Extract the (X, Y) coordinate from the center of the cell holding the provided text.  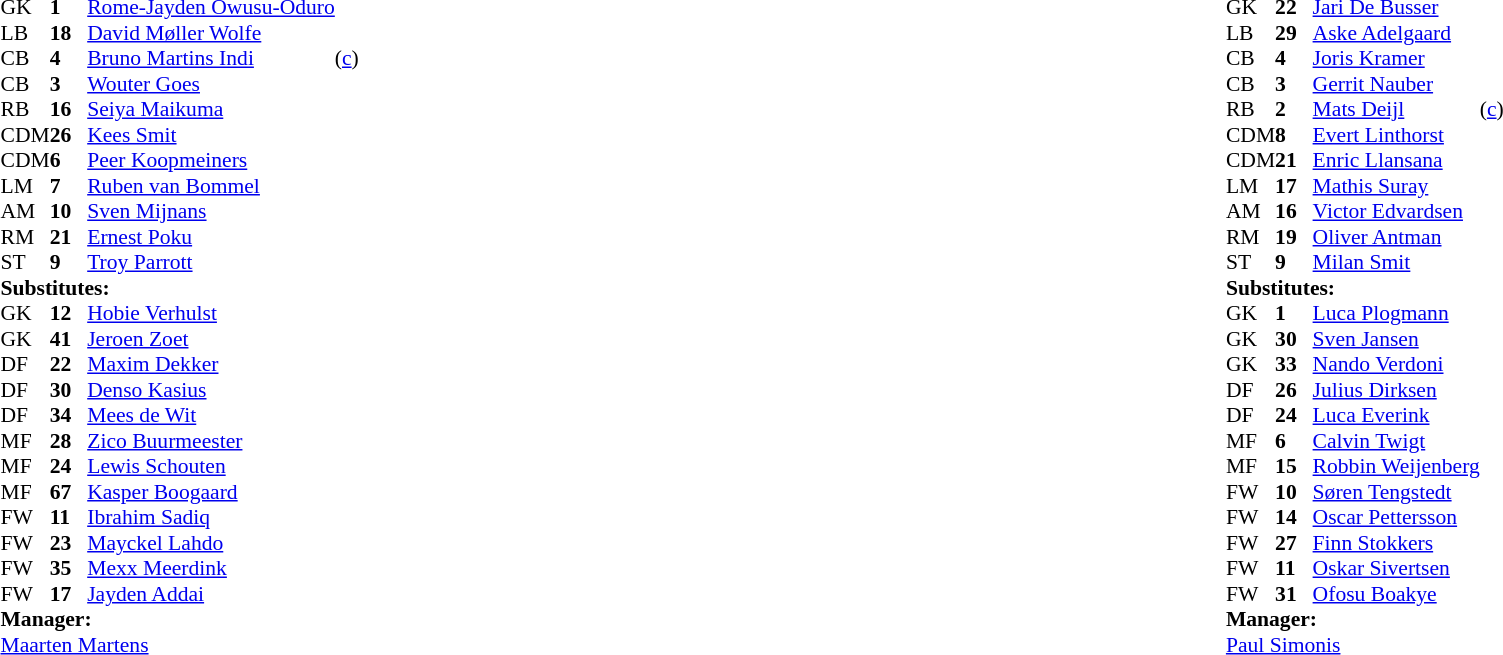
Milan Smit (1396, 263)
Oliver Antman (1396, 237)
Ofosu Boakye (1396, 594)
Oscar Pettersson (1396, 517)
31 (1294, 594)
Sven Jansen (1396, 339)
14 (1294, 517)
27 (1294, 543)
Julius Dirksen (1396, 390)
Zico Buurmeester (211, 441)
David Møller Wolfe (211, 33)
Denso Kasius (211, 390)
Kasper Boogaard (211, 492)
Enric Llansana (1396, 161)
Kees Smit (211, 135)
12 (69, 313)
Seiya Maikuma (211, 109)
Oskar Sivertsen (1396, 569)
19 (1294, 237)
Troy Parrott (211, 263)
Robbin Weijenberg (1396, 467)
Maxim Dekker (211, 365)
Hobie Verhulst (211, 313)
Søren Tengstedt (1396, 492)
2 (1294, 109)
Calvin Twigt (1396, 441)
Joris Kramer (1396, 59)
Ibrahim Sadiq (211, 517)
Evert Linthorst (1396, 135)
33 (1294, 365)
28 (69, 441)
22 (69, 365)
Mats Deijl (1396, 109)
Jeroen Zoet (211, 339)
Peer Koopmeiners (211, 161)
Luca Everink (1396, 415)
Mees de Wit (211, 415)
Sven Mijnans (211, 211)
Mexx Meerdink (211, 569)
8 (1294, 135)
Mayckel Lahdo (211, 543)
7 (69, 186)
15 (1294, 467)
Gerrit Nauber (1396, 84)
Ruben van Bommel (211, 186)
Nando Verdoni (1396, 365)
1 (1294, 313)
Bruno Martins Indi (211, 59)
Mathis Suray (1396, 186)
Lewis Schouten (211, 467)
Finn Stokkers (1396, 543)
Aske Adelgaard (1396, 33)
18 (69, 33)
Wouter Goes (211, 84)
Luca Plogmann (1396, 313)
(c) (347, 59)
35 (69, 569)
Ernest Poku (211, 237)
29 (1294, 33)
67 (69, 492)
Victor Edvardsen (1396, 211)
34 (69, 415)
Jayden Addai (211, 594)
23 (69, 543)
41 (69, 339)
